Return [X, Y] of the center of cell containing provided text 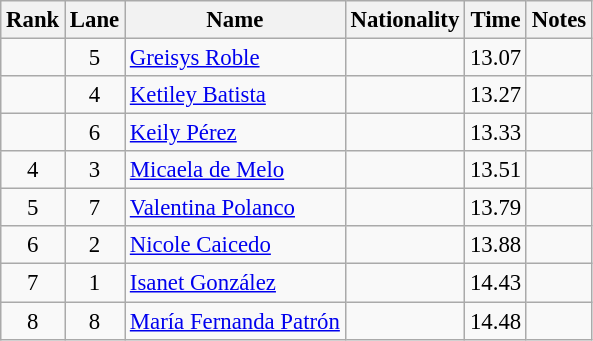
Nationality [404, 20]
Notes [558, 20]
14.43 [496, 283]
13.88 [496, 245]
Valentina Polanco [236, 208]
1 [95, 283]
3 [95, 170]
13.79 [496, 208]
Keily Pérez [236, 133]
Rank [33, 20]
2 [95, 245]
Lane [95, 20]
13.51 [496, 170]
13.07 [496, 58]
Greisys Roble [236, 58]
Time [496, 20]
Micaela de Melo [236, 170]
María Fernanda Patrón [236, 321]
Name [236, 20]
13.33 [496, 133]
Nicole Caicedo [236, 245]
Isanet González [236, 283]
14.48 [496, 321]
Ketiley Batista [236, 95]
13.27 [496, 95]
